Provide the [X, Y] coordinate of the cell's center where the given text is located.  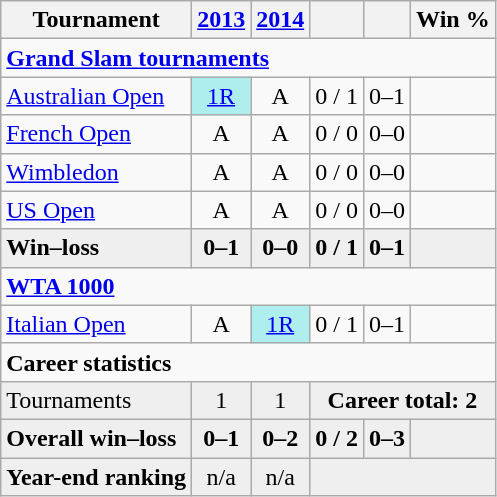
Win % [454, 20]
Win–loss [96, 248]
Career total: 2 [402, 400]
Grand Slam tournaments [248, 58]
Tournaments [96, 400]
Australian Open [96, 96]
Italian Open [96, 324]
2014 [280, 20]
Overall win–loss [96, 438]
WTA 1000 [248, 286]
Tournament [96, 20]
0–2 [280, 438]
2013 [222, 20]
French Open [96, 134]
0–3 [386, 438]
Year-end ranking [96, 477]
Wimbledon [96, 172]
US Open [96, 210]
0 / 2 [337, 438]
Career statistics [248, 362]
